Capture the cell that displays the provided text and extract its (X, Y) central coordinate. 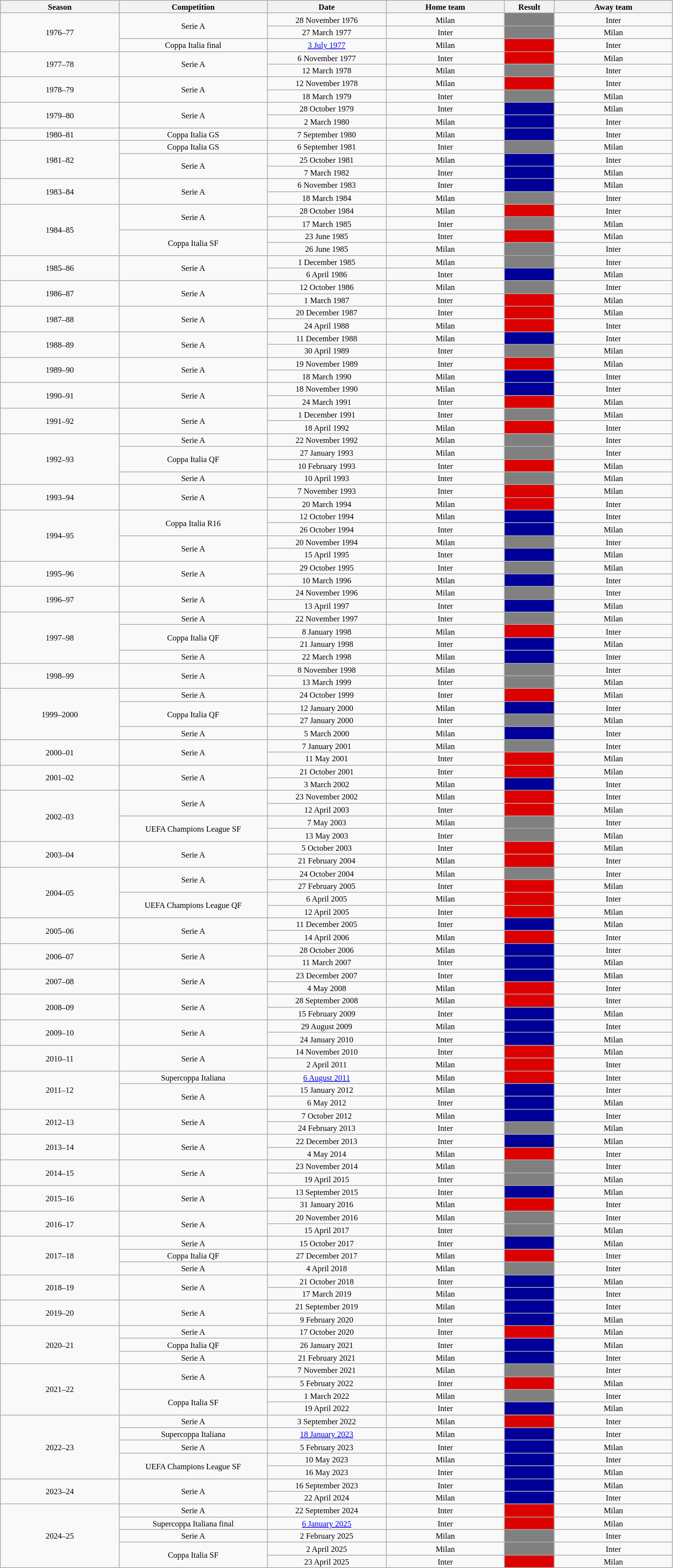
5 February 2023 (327, 1447)
6 January 2025 (327, 1523)
Supercoppa Italiana final (193, 1523)
2014–15 (60, 1172)
18 November 1990 (327, 389)
7 September 1980 (327, 134)
4 April 2018 (327, 1268)
20 December 1987 (327, 312)
22 April 2024 (327, 1498)
22 September 2024 (327, 1510)
20 November 1994 (327, 542)
7 January 2001 (327, 746)
20 March 1994 (327, 504)
6 November 1977 (327, 58)
27 January 2000 (327, 720)
21 October 2018 (327, 1281)
2022–23 (60, 1447)
20 November 2016 (327, 1217)
23 November 2014 (327, 1166)
1993–94 (60, 497)
2023–24 (60, 1491)
UEFA Champions League QF (193, 905)
19 November 1989 (327, 363)
2003–04 (60, 854)
24 January 2010 (327, 1039)
14 April 2006 (327, 937)
23 December 2007 (327, 975)
15 February 2009 (327, 1014)
2001–02 (60, 777)
2012–13 (60, 1122)
27 December 2017 (327, 1256)
12 March 1978 (327, 70)
29 August 2009 (327, 1026)
7 March 1982 (327, 173)
Season (60, 7)
24 April 1988 (327, 325)
12 November 1978 (327, 83)
19 April 2022 (327, 1409)
11 March 2007 (327, 962)
18 March 1990 (327, 376)
28 October 2006 (327, 950)
11 December 1988 (327, 338)
2000–01 (60, 752)
2011–12 (60, 1090)
13 March 1999 (327, 682)
Competition (193, 7)
1998–99 (60, 676)
21 February 2021 (327, 1357)
28 November 1976 (327, 20)
24 October 1999 (327, 695)
1 March 2022 (327, 1396)
17 October 2020 (327, 1332)
7 October 2012 (327, 1115)
2005–06 (60, 930)
2020–21 (60, 1345)
28 October 1979 (327, 109)
2007–08 (60, 982)
7 November 1993 (327, 491)
2 April 2025 (327, 1548)
1999–2000 (60, 714)
27 March 1977 (327, 32)
24 February 2013 (327, 1128)
1987–88 (60, 319)
12 October 1994 (327, 516)
26 October 1994 (327, 529)
1983–84 (60, 192)
27 February 2005 (327, 886)
Coppa Italia R16 (193, 523)
1991–92 (60, 421)
5 October 2003 (327, 848)
1994–95 (60, 535)
10 March 1996 (327, 580)
15 April 1995 (327, 554)
6 May 2012 (327, 1103)
18 March 1984 (327, 198)
16 May 2023 (327, 1472)
2024–25 (60, 1536)
1995–96 (60, 574)
4 May 2014 (327, 1153)
28 September 2008 (327, 1001)
22 December 2013 (327, 1141)
10 February 1993 (327, 465)
1986–87 (60, 293)
2004–05 (60, 892)
23 November 2002 (327, 797)
8 November 1998 (327, 669)
18 April 1992 (327, 427)
2017–18 (60, 1256)
29 October 1995 (327, 568)
3 March 2002 (327, 784)
6 September 1981 (327, 147)
2006–07 (60, 956)
10 April 1993 (327, 478)
2 February 2025 (327, 1536)
6 November 1983 (327, 185)
31 January 2016 (327, 1205)
5 February 2022 (327, 1383)
27 January 1993 (327, 453)
15 January 2012 (327, 1090)
1 December 1991 (327, 415)
23 June 1985 (327, 236)
2 April 2011 (327, 1064)
2002–03 (60, 816)
2 March 1980 (327, 121)
2010–11 (60, 1058)
22 November 1992 (327, 440)
12 January 2000 (327, 707)
11 December 2005 (327, 924)
19 April 2015 (327, 1179)
3 July 1977 (327, 45)
1996–97 (60, 599)
30 April 1989 (327, 351)
15 October 2017 (327, 1243)
4 May 2008 (327, 988)
1989–90 (60, 370)
2008–09 (60, 1007)
3 September 2022 (327, 1421)
18 January 2023 (327, 1434)
6 April 1986 (327, 274)
15 April 2017 (327, 1230)
8 January 1998 (327, 631)
16 September 2023 (327, 1485)
28 October 1984 (327, 211)
2013–14 (60, 1147)
1981–82 (60, 159)
1985–86 (60, 268)
1992–93 (60, 459)
13 April 1997 (327, 606)
1978–79 (60, 89)
13 May 2003 (327, 835)
17 March 2019 (327, 1294)
7 November 2021 (327, 1370)
2009–10 (60, 1033)
2021–22 (60, 1389)
Coppa Italia final (193, 45)
Date (327, 7)
Away team (613, 7)
6 August 2011 (327, 1077)
25 October 1981 (327, 160)
Home team (445, 7)
Result (529, 7)
12 April 2005 (327, 911)
1984–85 (60, 230)
22 March 1998 (327, 657)
1 March 1987 (327, 300)
11 May 2001 (327, 758)
18 March 1979 (327, 96)
21 October 2001 (327, 771)
24 October 2004 (327, 873)
21 January 1998 (327, 644)
24 November 1996 (327, 593)
7 May 2003 (327, 822)
12 April 2003 (327, 810)
1977–78 (60, 64)
6 April 2005 (327, 899)
1990–91 (60, 396)
1980–81 (60, 134)
26 June 1985 (327, 249)
2015–16 (60, 1198)
1997–98 (60, 638)
9 February 2020 (327, 1319)
21 September 2019 (327, 1306)
1976–77 (60, 32)
24 March 1991 (327, 402)
5 March 2000 (327, 733)
1 December 1985 (327, 262)
2016–17 (60, 1224)
14 November 2010 (327, 1052)
2018–19 (60, 1287)
10 May 2023 (327, 1459)
12 October 1986 (327, 287)
17 March 1985 (327, 223)
21 February 2004 (327, 861)
26 January 2021 (327, 1345)
13 September 2015 (327, 1192)
1988–89 (60, 344)
2019–20 (60, 1313)
23 April 2025 (327, 1561)
22 November 1997 (327, 618)
1979–80 (60, 115)
